Detect which cell encompasses the target text, then output its [x, y] center coordinate. 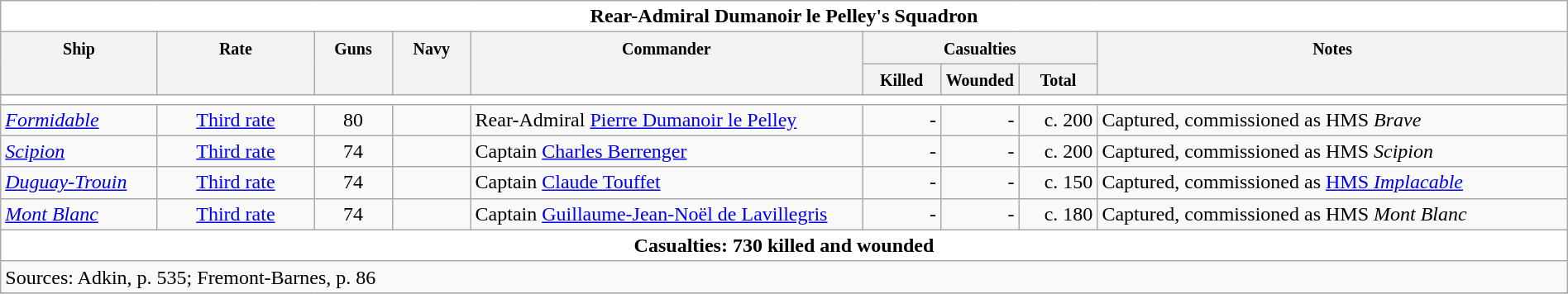
Wounded [979, 79]
Total [1059, 79]
Casualties [980, 48]
Sources: Adkin, p. 535; Fremont-Barnes, p. 86 [784, 277]
Mont Blanc [79, 214]
Ship [79, 64]
Rear-Admiral Pierre Dumanoir le Pelley [667, 120]
Captain Guillaume-Jean-Noël de Lavillegris [667, 214]
Casualties: 730 killed and wounded [784, 245]
Captured, commissioned as HMS Mont Blanc [1332, 214]
Captured, commissioned as HMS Scipion [1332, 151]
Captain Claude Touffet [667, 183]
Duguay-Trouin [79, 183]
80 [354, 120]
Scipion [79, 151]
c. 180 [1059, 214]
Notes [1332, 64]
Captain Charles Berrenger [667, 151]
Guns [354, 64]
Navy [432, 64]
Commander [667, 64]
Captured, commissioned as HMS Brave [1332, 120]
Rear-Admiral Dumanoir le Pelley's Squadron [784, 17]
Rate [235, 64]
c. 150 [1059, 183]
Killed [901, 79]
Captured, commissioned as HMS Implacable [1332, 183]
Formidable [79, 120]
